Locate the cell with the specified text and output its (X, Y) center coordinate. 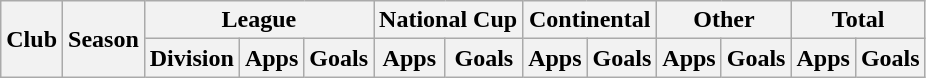
Continental (590, 20)
Division (192, 58)
Other (724, 20)
League (258, 20)
Season (104, 39)
Total (858, 20)
National Cup (448, 20)
Club (32, 39)
